For the text-containing cell, return its midpoint in (X, Y) coordinate format. 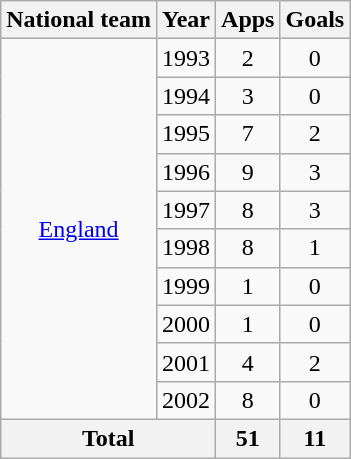
1993 (186, 58)
1998 (186, 248)
9 (248, 172)
1997 (186, 210)
1995 (186, 134)
National team (79, 20)
Apps (248, 20)
Goals (315, 20)
51 (248, 438)
4 (248, 362)
7 (248, 134)
England (79, 230)
2001 (186, 362)
1999 (186, 286)
2000 (186, 324)
1994 (186, 96)
Year (186, 20)
1996 (186, 172)
Total (108, 438)
11 (315, 438)
2002 (186, 400)
